Return (x, y) of the center of cell containing provided text 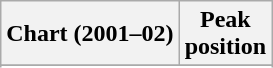
Chart (2001–02) (90, 34)
Peak position (225, 34)
